Return the (x, y) coordinate for the center point of the cell that contains the specified text.  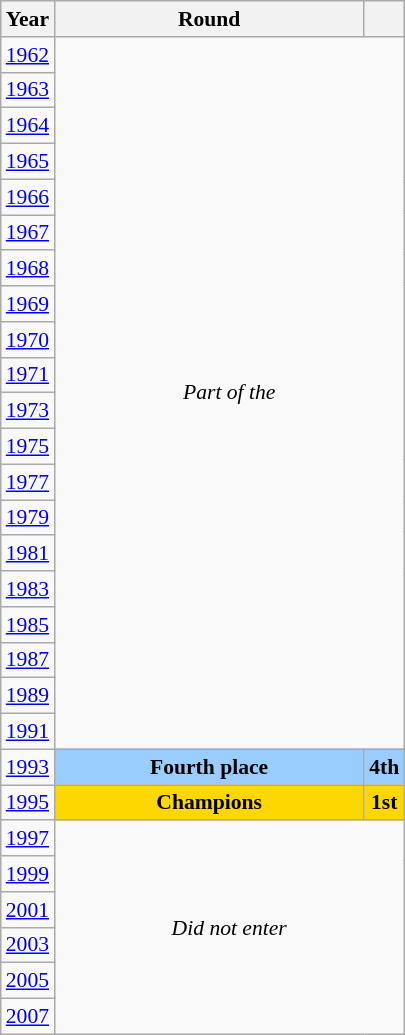
1993 (28, 767)
2001 (28, 910)
Round (209, 19)
1963 (28, 90)
1997 (28, 839)
4th (384, 767)
1st (384, 803)
1991 (28, 732)
1979 (28, 518)
Champions (209, 803)
1962 (28, 55)
1985 (28, 625)
2005 (28, 981)
1967 (28, 233)
1981 (28, 554)
Year (28, 19)
1983 (28, 589)
1989 (28, 696)
Part of the (229, 393)
1966 (28, 197)
1999 (28, 874)
1973 (28, 411)
1971 (28, 375)
Did not enter (229, 928)
1977 (28, 482)
1965 (28, 162)
1987 (28, 660)
Fourth place (209, 767)
1975 (28, 447)
1968 (28, 269)
1970 (28, 340)
1995 (28, 803)
2003 (28, 945)
1969 (28, 304)
2007 (28, 1017)
1964 (28, 126)
